From the cell containing the given text, extract its center point as (X, Y) coordinate. 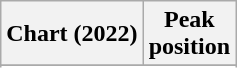
Chart (2022) (72, 34)
Peakposition (189, 34)
